Return [X, Y] of the center of cell containing provided text 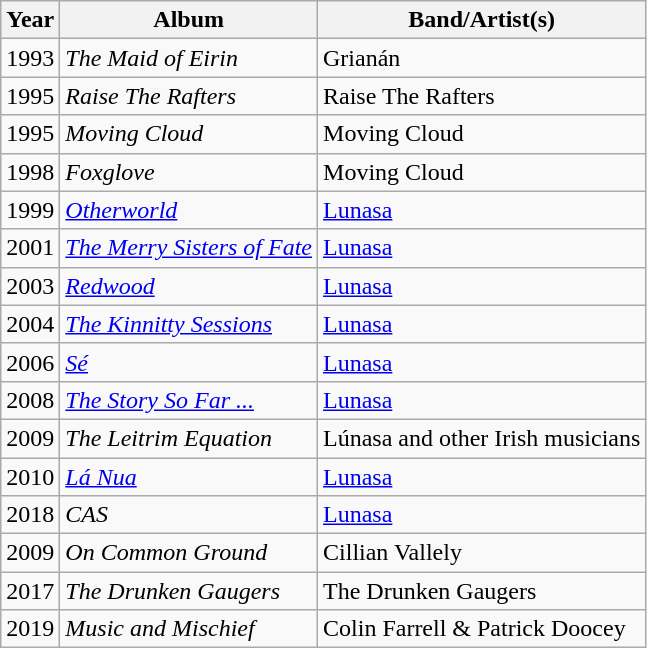
2004 [30, 324]
2003 [30, 286]
Redwood [189, 286]
2008 [30, 400]
Foxglove [189, 172]
On Common Ground [189, 553]
The Leitrim Equation [189, 438]
Otherworld [189, 210]
The Kinnitty Sessions [189, 324]
Cillian Vallely [482, 553]
1993 [30, 58]
The Story So Far ... [189, 400]
2018 [30, 515]
The Merry Sisters of Fate [189, 248]
Music and Mischief [189, 629]
Album [189, 20]
Sé [189, 362]
Year [30, 20]
1998 [30, 172]
1999 [30, 210]
2001 [30, 248]
Lá Nua [189, 477]
Lúnasa and other Irish musicians [482, 438]
CAS [189, 515]
2019 [30, 629]
Grianán [482, 58]
2017 [30, 591]
2010 [30, 477]
2006 [30, 362]
The Maid of Eirin [189, 58]
Band/Artist(s) [482, 20]
Colin Farrell & Patrick Doocey [482, 629]
